Detect which cell encompasses the target text, then output its [X, Y] center coordinate. 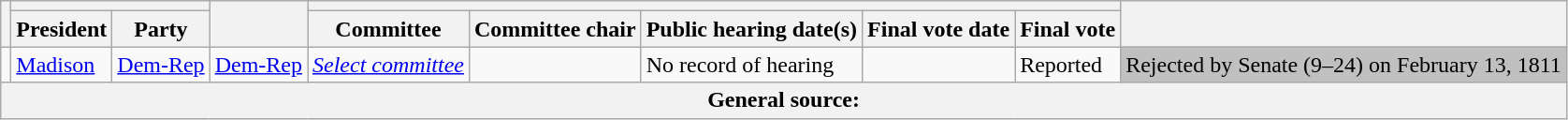
General source: [784, 100]
Madison [62, 65]
Final vote date [939, 29]
Committee [387, 29]
Select committee [387, 65]
Rejected by Senate (9–24) on February 13, 1811 [1343, 65]
No record of hearing [751, 65]
President [62, 29]
Party [161, 29]
Committee chair [555, 29]
Public hearing date(s) [751, 29]
Reported [1068, 65]
Final vote [1068, 29]
